Return (X, Y) of the center of cell containing provided text 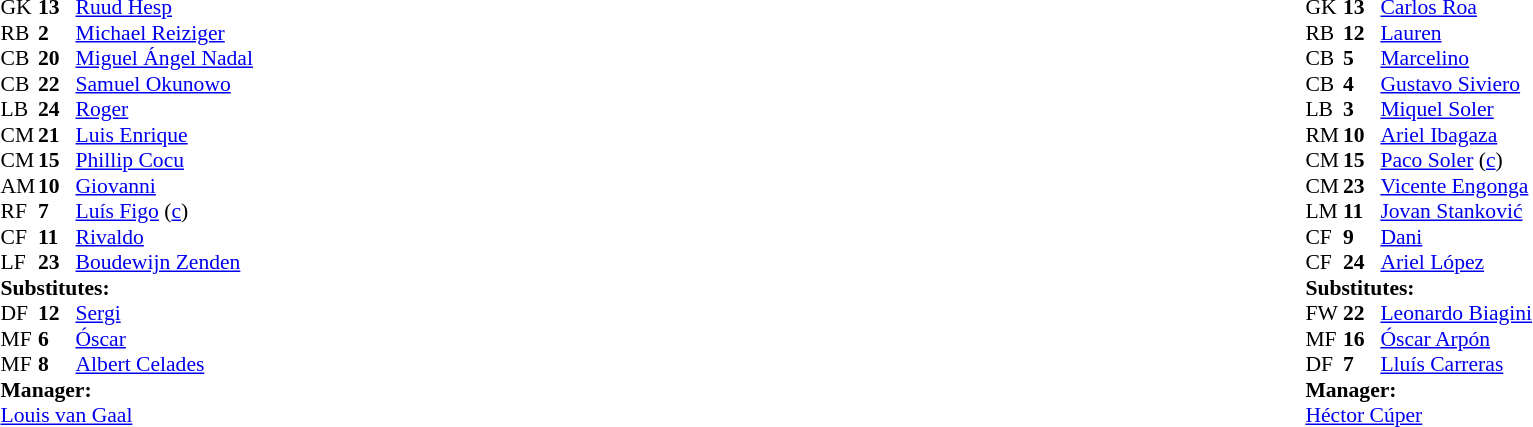
Luís Figo (c) (164, 211)
Miquel Soler (1456, 109)
4 (1362, 84)
Roger (164, 109)
16 (1362, 339)
Paco Soler (c) (1456, 161)
5 (1362, 59)
Boudewijn Zenden (164, 263)
Óscar Arpón (1456, 339)
Luis Enrique (164, 135)
LF (19, 263)
Phillip Cocu (164, 161)
Samuel Okunowo (164, 84)
RM (1324, 135)
RF (19, 211)
Lauren (1456, 33)
6 (57, 339)
Albert Celades (164, 365)
9 (1362, 237)
Ariel Ibagaza (1456, 135)
FW (1324, 313)
20 (57, 59)
Jovan Stanković (1456, 211)
3 (1362, 109)
2 (57, 33)
AM (19, 186)
Miguel Ángel Nadal (164, 59)
Lluís Carreras (1456, 365)
Michael Reiziger (164, 33)
Gustavo Siviero (1456, 84)
LM (1324, 211)
Ariel López (1456, 263)
Giovanni (164, 186)
Dani (1456, 237)
21 (57, 135)
Rivaldo (164, 237)
Vicente Engonga (1456, 186)
8 (57, 365)
Marcelino (1456, 59)
Sergi (164, 313)
Óscar (164, 339)
Leonardo Biagini (1456, 313)
